Pinpoint the cell where the given text exists, returning its (X, Y) midpoint coordinate. 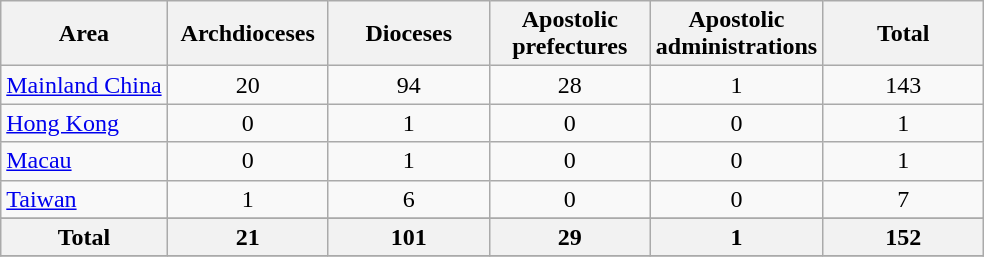
Area (84, 34)
Taiwan (84, 199)
94 (408, 85)
28 (570, 85)
Mainland China (84, 85)
Macau (84, 161)
Apostolic administrations (736, 34)
101 (408, 237)
7 (904, 199)
21 (248, 237)
Apostolic prefectures (570, 34)
29 (570, 237)
Hong Kong (84, 123)
Dioceses (408, 34)
143 (904, 85)
Archdioceses (248, 34)
20 (248, 85)
6 (408, 199)
152 (904, 237)
